Find where the given text appears and provide that cell's center as [X, Y] coordinate. 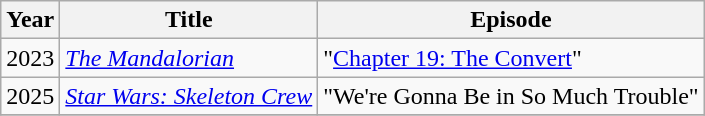
Episode [511, 20]
2025 [30, 96]
"We're Gonna Be in So Much Trouble" [511, 96]
The Mandalorian [189, 58]
2023 [30, 58]
Star Wars: Skeleton Crew [189, 96]
Year [30, 20]
"Chapter 19: The Convert" [511, 58]
Title [189, 20]
